Identify which cell holds the provided text, then report its (X, Y) central coordinate. 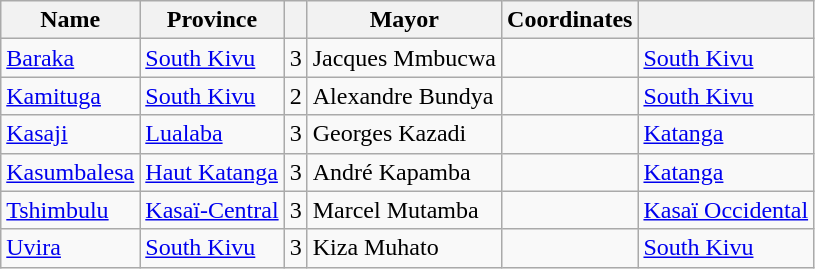
Jacques Mmbucwa (404, 58)
Baraka (70, 58)
Mayor (404, 20)
André Kapamba (404, 172)
Province (212, 20)
Kasumbalesa (70, 172)
Alexandre Bundya (404, 96)
Marcel Mutamba (404, 210)
Tshimbulu (70, 210)
Kasaji (70, 134)
Kamituga (70, 96)
2 (296, 96)
Uvira (70, 248)
Kasaï-Central (212, 210)
Kiza Muhato (404, 248)
Lualaba (212, 134)
Name (70, 20)
Coordinates (570, 20)
Georges Kazadi (404, 134)
Kasaï Occidental (726, 210)
Haut Katanga (212, 172)
